Locate the cell with the specified text and output its [x, y] center coordinate. 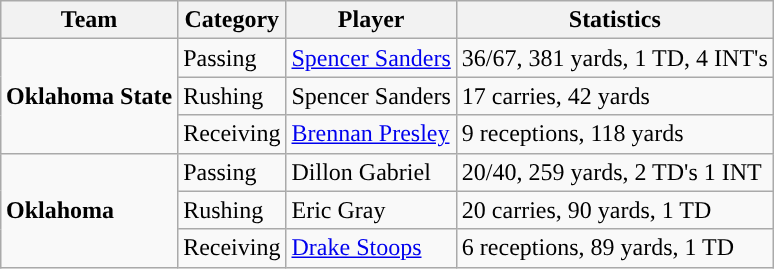
36/67, 381 yards, 1 TD, 4 INT's [614, 58]
Team [90, 20]
Brennan Presley [371, 134]
17 carries, 42 yards [614, 96]
20 carries, 90 yards, 1 TD [614, 210]
Statistics [614, 20]
Oklahoma State [90, 96]
Drake Stoops [371, 248]
9 receptions, 118 yards [614, 134]
20/40, 259 yards, 2 TD's 1 INT [614, 172]
6 receptions, 89 yards, 1 TD [614, 248]
Player [371, 20]
Dillon Gabriel [371, 172]
Category [232, 20]
Eric Gray [371, 210]
Oklahoma [90, 210]
